Extract the [X, Y] coordinate from the center of the cell holding the provided text.  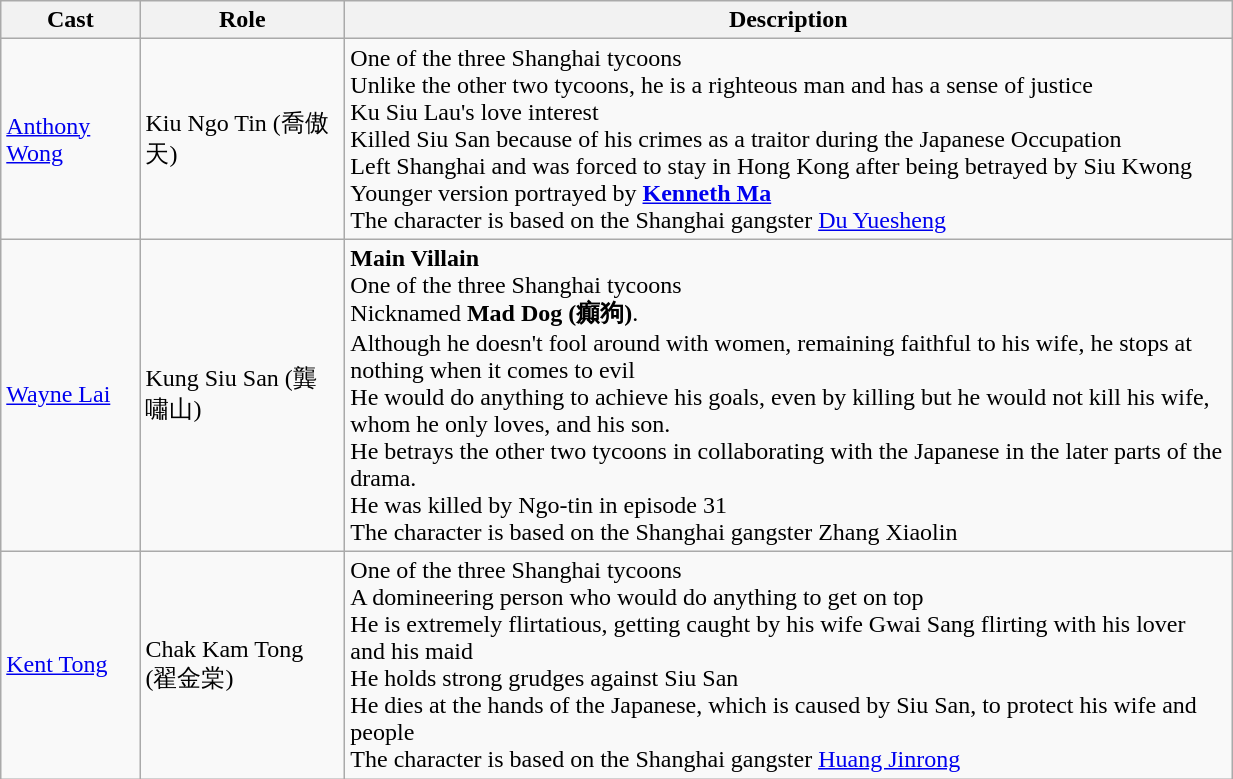
Kung Siu San (龔嘯山) [242, 396]
Cast [70, 20]
Role [242, 20]
Wayne Lai [70, 396]
Chak Kam Tong (翟金棠) [242, 664]
Kiu Ngo Tin (喬傲天) [242, 139]
Anthony Wong [70, 139]
Kent Tong [70, 664]
Description [788, 20]
